For the text-containing cell, return its midpoint in (x, y) coordinate format. 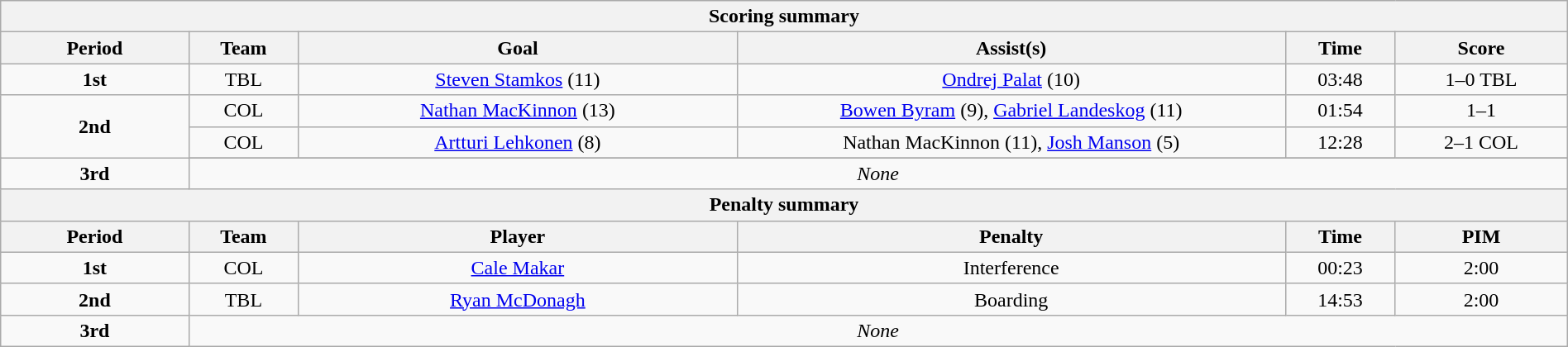
Ondrej Palat (10) (1011, 79)
Interference (1011, 268)
PIM (1481, 236)
Boarding (1011, 299)
Player (518, 236)
Scoring summary (784, 17)
12:28 (1340, 142)
00:23 (1340, 268)
1–1 (1481, 111)
Steven Stamkos (11) (518, 79)
Ryan McDonagh (518, 299)
Nathan MacKinnon (13) (518, 111)
14:53 (1340, 299)
01:54 (1340, 111)
Penalty (1011, 236)
03:48 (1340, 79)
1–0 TBL (1481, 79)
Bowen Byram (9), Gabriel Landeskog (11) (1011, 111)
Cale Makar (518, 268)
Penalty summary (784, 205)
Artturi Lehkonen (8) (518, 142)
2–1 COL (1481, 142)
Score (1481, 48)
Nathan MacKinnon (11), Josh Manson (5) (1011, 142)
Goal (518, 48)
Assist(s) (1011, 48)
